Identify which cell holds the provided text, then report its [x, y] central coordinate. 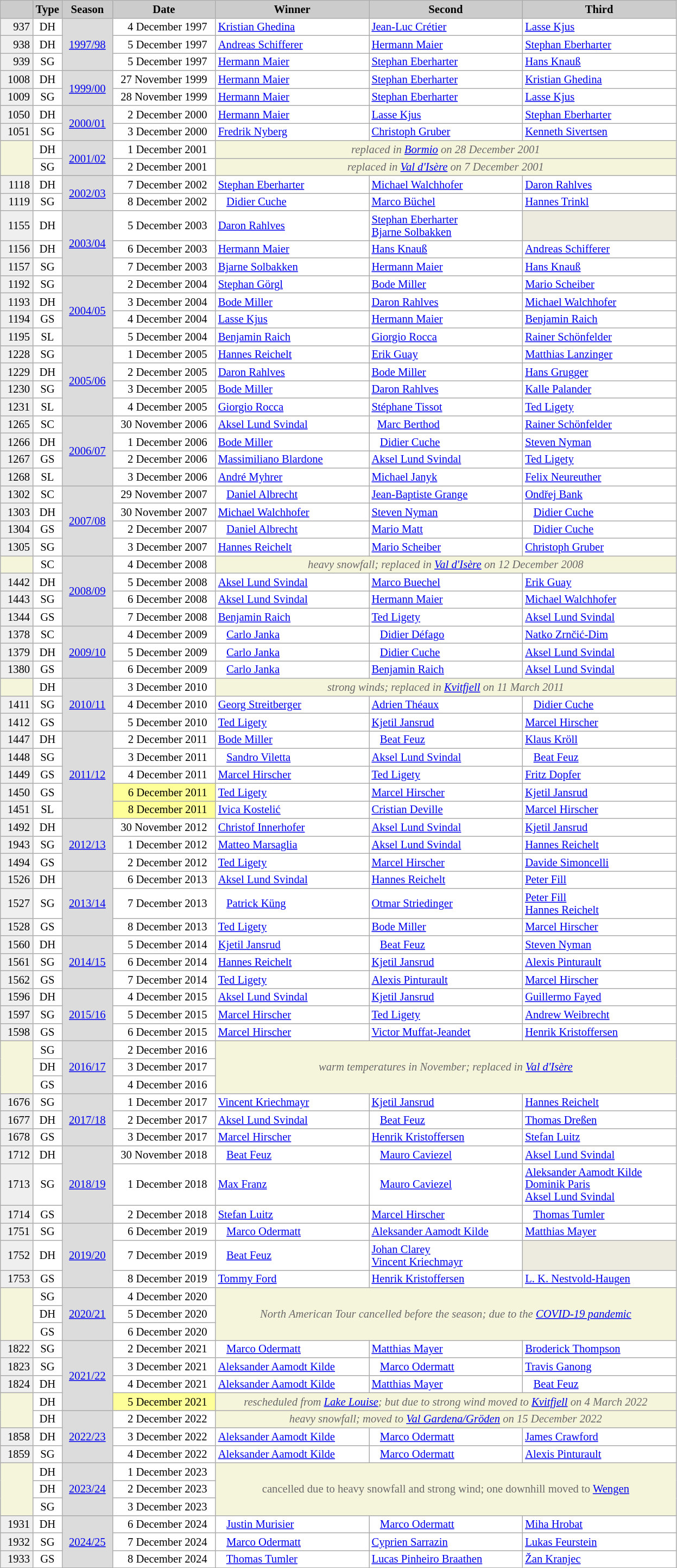
2 December 2005 [164, 371]
Andrew Weibrecht [599, 1015]
4 December 2016 [164, 1084]
2017/18 [87, 1120]
1194 [16, 319]
6 December 2011 [164, 792]
Second [446, 9]
1 December 2005 [164, 354]
3 December 2007 [164, 546]
1119 [16, 201]
1380 [16, 669]
1562 [16, 979]
2 December 2022 [164, 1419]
1379 [16, 652]
1050 [16, 114]
938 [16, 44]
2003/04 [87, 243]
2023/24 [87, 1489]
1266 [16, 442]
2012/13 [87, 844]
3 December 2023 [164, 1507]
1193 [16, 301]
James Crawford [599, 1436]
2009/10 [87, 652]
1933 [16, 1559]
2 December 2023 [164, 1489]
1156 [16, 249]
Stephan Eberharter Bjarne Solbakken [446, 226]
heavy snowfall; replaced in Val d'Isère on 12 December 2008 [446, 564]
8 December 2002 [164, 201]
6 December 2003 [164, 249]
1858 [16, 1436]
27 November 1999 [164, 79]
Didier Défago [446, 634]
Season [87, 9]
7 December 2014 [164, 979]
Sandro Viletta [292, 757]
Ondřej Bank [599, 494]
L. K. Nestvold-Haugen [599, 1279]
1 December 2006 [164, 442]
1411 [16, 704]
Thomas Dreßen [599, 1119]
André Myhrer [292, 477]
8 December 2011 [164, 809]
1008 [16, 79]
1009 [16, 97]
3 December 2021 [164, 1367]
2 December 2007 [164, 529]
2 December 2018 [164, 1214]
5 December 2014 [164, 944]
937 [16, 27]
7 December 2008 [164, 617]
Date [164, 9]
30 November 2018 [164, 1155]
2001/02 [87, 158]
Marc Berthod [446, 424]
Johan Clarey Vincent Kriechmayr [446, 1256]
Matteo Marsaglia [292, 845]
1443 [16, 599]
2 December 2021 [164, 1349]
3 December 2022 [164, 1436]
30 November 2007 [164, 512]
1 December 2018 [164, 1184]
4 December 2020 [164, 1296]
1597 [16, 1015]
cancelled due to heavy snowfall and strong wind; one downhill moved to Wengen [446, 1489]
1302 [16, 494]
Peter Fill [599, 879]
5 December 2020 [164, 1314]
28 November 1999 [164, 97]
Broderick Thompson [599, 1349]
3 December 2010 [164, 687]
1 December 2023 [164, 1471]
Adrien Théaux [446, 704]
2013/14 [87, 903]
2006/07 [87, 451]
1527 [16, 904]
1598 [16, 1032]
1447 [16, 739]
1378 [16, 634]
strong winds; replaced in Kvitfjell on 11 March 2011 [446, 687]
Cristian Deville [446, 809]
Natko Zrnčić-Dim [599, 634]
4 December 2010 [164, 704]
1859 [16, 1454]
1448 [16, 757]
6 December 2015 [164, 1032]
2 December 2017 [164, 1119]
1157 [16, 266]
Matthias Lanzinger [599, 354]
1195 [16, 337]
Travis Ganong [599, 1367]
1712 [16, 1155]
1528 [16, 927]
6 December 2013 [164, 879]
1824 [16, 1384]
Massimiliano Blardone [292, 459]
Hans Grugger [599, 371]
Michael Janyk [446, 477]
1304 [16, 529]
Vincent Kriechmayr [292, 1102]
6 December 2009 [164, 669]
1051 [16, 131]
1303 [16, 512]
Winner [292, 9]
Fredrik Nyberg [292, 131]
Stephan Görgl [292, 284]
2015/16 [87, 1015]
Jean-Luc Crétier [446, 27]
1561 [16, 962]
Tommy Ford [292, 1279]
1267 [16, 459]
2 December 2001 [164, 167]
Felix Neureuther [599, 477]
Patrick Küng [292, 904]
2 December 2011 [164, 739]
2000/01 [87, 123]
5 December 2008 [164, 582]
1526 [16, 879]
1 December 2001 [164, 149]
Victor Muffat-Jeandet [446, 1032]
1678 [16, 1137]
Stéphane Tissot [446, 406]
Bjarne Solbakken [292, 266]
5 December 2015 [164, 1015]
2 December 2012 [164, 862]
2021/22 [87, 1375]
1155 [16, 226]
2007/08 [87, 520]
3 December 2000 [164, 131]
Christof Innerhofer [292, 827]
2020/21 [87, 1313]
4 December 2021 [164, 1384]
1451 [16, 809]
2008/09 [87, 591]
2 December 2004 [164, 284]
4 December 2022 [164, 1454]
2014/15 [87, 961]
4 December 2011 [164, 774]
Lucas Pinheiro Braathen [446, 1559]
replaced in Val d'Isère on 7 December 2001 [446, 167]
6 December 2014 [164, 962]
Cyprien Sarrazin [446, 1541]
2002/03 [87, 193]
2011/12 [87, 774]
1931 [16, 1524]
Mario Matt [446, 529]
1231 [16, 406]
5 December 2003 [164, 226]
1305 [16, 546]
Žan Kranjec [599, 1559]
Lukas Feurstein [599, 1541]
8 December 2019 [164, 1279]
1999/00 [87, 88]
Third [599, 9]
1713 [16, 1184]
Georg Streitberger [292, 704]
2018/19 [87, 1185]
2 December 2016 [164, 1049]
1560 [16, 944]
heavy snowfall; moved to Val Gardena/Gröden on 15 December 2022 [446, 1419]
Aleksander Aamodt Kilde Dominik Paris Aksel Lund Svindal [599, 1184]
Davide Simoncelli [599, 862]
1265 [16, 424]
Kenneth Sivertsen [599, 131]
Klaus Kröll [599, 739]
3 December 2005 [164, 389]
Kalle Palander [599, 389]
1450 [16, 792]
Max Franz [292, 1184]
1118 [16, 184]
1943 [16, 845]
Marco Büchel [446, 201]
1449 [16, 774]
1932 [16, 1541]
6 December 2008 [164, 599]
Justin Murisier [292, 1524]
1997/98 [87, 45]
1596 [16, 997]
7 December 2013 [164, 904]
Fritz Dopfer [599, 774]
2010/11 [87, 704]
4 December 1997 [164, 27]
7 December 2024 [164, 1541]
30 November 2012 [164, 827]
2005/06 [87, 380]
7 December 2019 [164, 1256]
7 December 2003 [164, 266]
1677 [16, 1119]
2 December 2000 [164, 114]
3 December 2011 [164, 757]
Miha Hrobat [599, 1524]
5 December 2010 [164, 722]
2022/23 [87, 1436]
29 November 2007 [164, 494]
Otmar Striedinger [446, 904]
2024/25 [87, 1541]
5 December 2009 [164, 652]
1192 [16, 284]
Marco Buechel [446, 582]
4 December 2005 [164, 406]
2004/05 [87, 311]
2019/20 [87, 1255]
Ivica Kostelić [292, 809]
1751 [16, 1231]
1752 [16, 1256]
30 November 2006 [164, 424]
4 December 2009 [164, 634]
6 December 2024 [164, 1524]
1344 [16, 617]
5 December 2004 [164, 337]
8 December 2024 [164, 1559]
Guillermo Fayed [599, 997]
Peter Fill Hannes Reichelt [599, 904]
Type [48, 9]
4 December 2015 [164, 997]
1822 [16, 1349]
1442 [16, 582]
1412 [16, 722]
939 [16, 61]
Jean-Baptiste Grange [446, 494]
1714 [16, 1214]
1676 [16, 1102]
5 December 2021 [164, 1401]
6 December 2019 [164, 1231]
4 December 2004 [164, 319]
1 December 2012 [164, 845]
1823 [16, 1367]
1230 [16, 389]
1228 [16, 354]
North American Tour cancelled before the season; due to the COVID-19 pandemic [446, 1313]
1492 [16, 827]
3 December 2004 [164, 301]
Hannes Trinkl [599, 201]
2016/17 [87, 1067]
1494 [16, 862]
7 December 2002 [164, 184]
8 December 2013 [164, 927]
6 December 2020 [164, 1331]
4 December 2008 [164, 564]
1268 [16, 477]
1229 [16, 371]
3 December 2006 [164, 477]
1 December 2017 [164, 1102]
rescheduled from Lake Louise; but due to strong wind moved to Kvitfjell on 4 March 2022 [446, 1401]
1753 [16, 1279]
replaced in Bormio on 28 December 2001 [446, 149]
warm temperatures in November; replaced in Val d'Isère [446, 1067]
2 December 2006 [164, 459]
